Scan for the cell matching the given text and deliver its [x, y] coordinate at center. 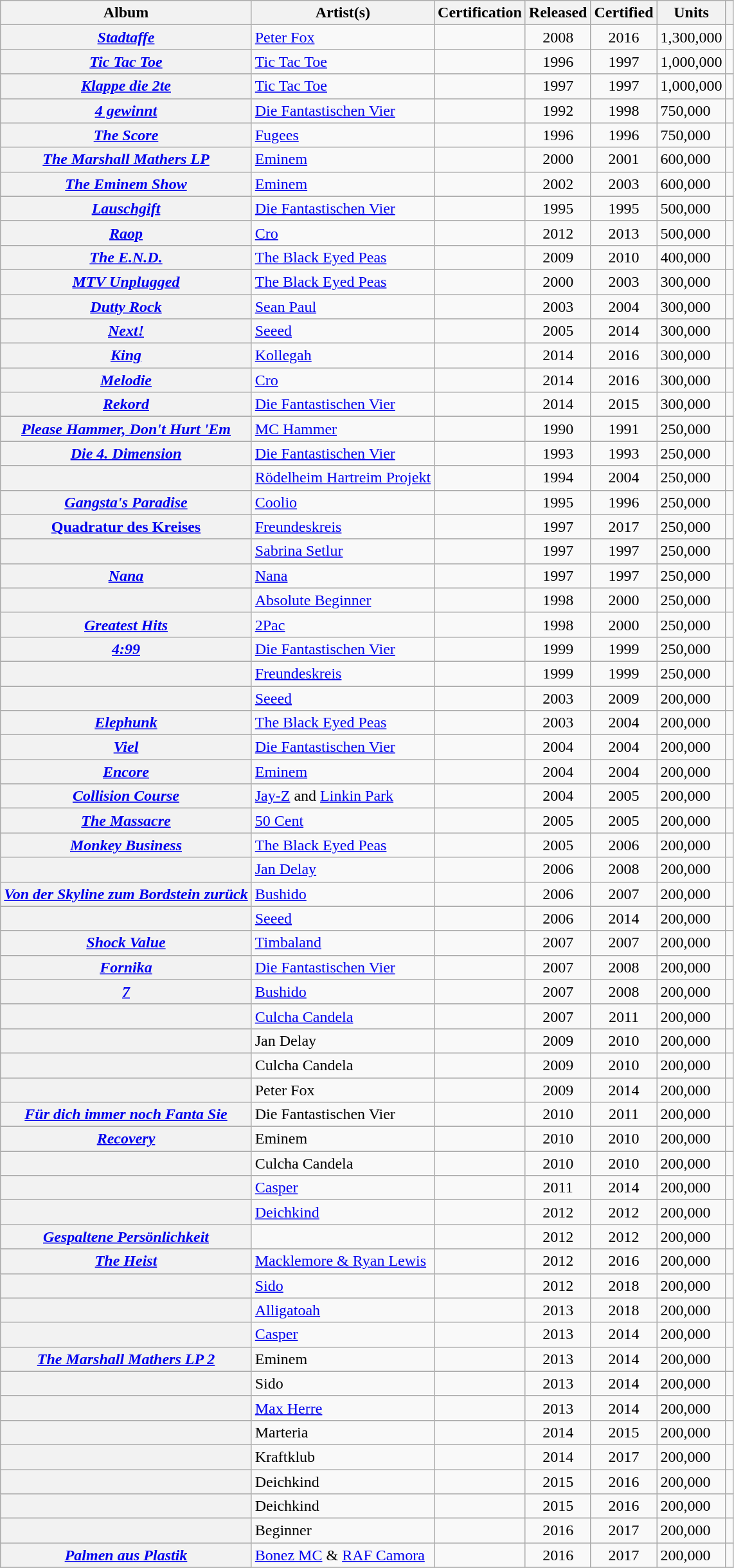
Fornika [126, 967]
Gespaltene Persönlichkeit [126, 1237]
Beginner [343, 1531]
Recovery [126, 1139]
2001 [623, 160]
The Massacre [126, 821]
Elephunk [126, 723]
Sean Paul [343, 307]
Kraftklub [343, 1457]
Dutty Rock [126, 307]
Timbaland [343, 943]
Raop [126, 233]
Melodie [126, 380]
1,300,000 [692, 37]
7 [126, 992]
Von der Skyline zum Bordstein zurück [126, 894]
The Marshall Mathers LP [126, 160]
4:99 [126, 649]
The E.N.D. [126, 257]
The Marshall Mathers LP 2 [126, 1359]
Greatest Hits [126, 624]
Für dich immer noch Fanta Sie [126, 1115]
Certified [623, 13]
2Pac [343, 624]
Gangsta's Paradise [126, 502]
Stadtaffe [126, 37]
Quadratur des Kreises [126, 527]
50 Cent [343, 821]
Fugees [343, 135]
Collision Course [126, 796]
Artist(s) [343, 13]
1991 [623, 429]
Marteria [343, 1432]
Die 4. Dimension [126, 453]
Units [692, 13]
2002 [558, 184]
1990 [558, 429]
Kollegah [343, 356]
Encore [126, 772]
Certification [480, 13]
Shock Value [126, 943]
Alligatoah [343, 1310]
Rödelheim Hartreim Projekt [343, 478]
Bonez MC & RAF Camora [343, 1555]
Album [126, 13]
4 gewinnt [126, 111]
King [126, 356]
The Score [126, 135]
The Heist [126, 1261]
Viel [126, 747]
The Eminem Show [126, 184]
Coolio [343, 502]
Released [558, 13]
Lauschgift [126, 208]
Palmen aus Plastik [126, 1555]
Monkey Business [126, 845]
Klappe die 2te [126, 86]
Next! [126, 331]
Max Herre [343, 1408]
Jay-Z and Linkin Park [343, 796]
1994 [558, 478]
MTV Unplugged [126, 282]
MC Hammer [343, 429]
1992 [558, 111]
Rekord [126, 405]
Macklemore & Ryan Lewis [343, 1261]
Sabrina Setlur [343, 551]
Absolute Beginner [343, 600]
Please Hammer, Don't Hurt 'Em [126, 429]
400,000 [692, 257]
